Output the [x, y] coordinate of the center of the cell containing the given text.  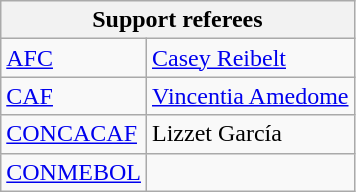
Casey Reibelt [250, 58]
CONCACAF [74, 134]
Vincentia Amedome [250, 96]
CAF [74, 96]
Support referees [178, 20]
CONMEBOL [74, 172]
Lizzet García [250, 134]
AFC [74, 58]
